Return the [X, Y] coordinate for the center point of the cell that contains the specified text.  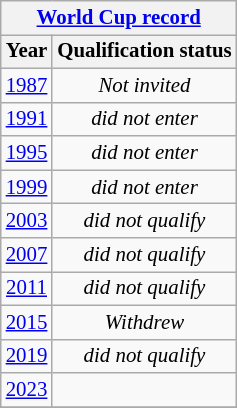
2003 [27, 221]
Not invited [144, 85]
Year [27, 51]
1995 [27, 153]
World Cup record [119, 18]
1999 [27, 187]
Qualification status [144, 51]
2019 [27, 356]
1991 [27, 119]
2007 [27, 255]
Withdrew [144, 322]
2023 [27, 390]
2015 [27, 322]
2011 [27, 288]
1987 [27, 85]
